Determine the [X, Y] coordinate at the center of the cell enclosing the given text.  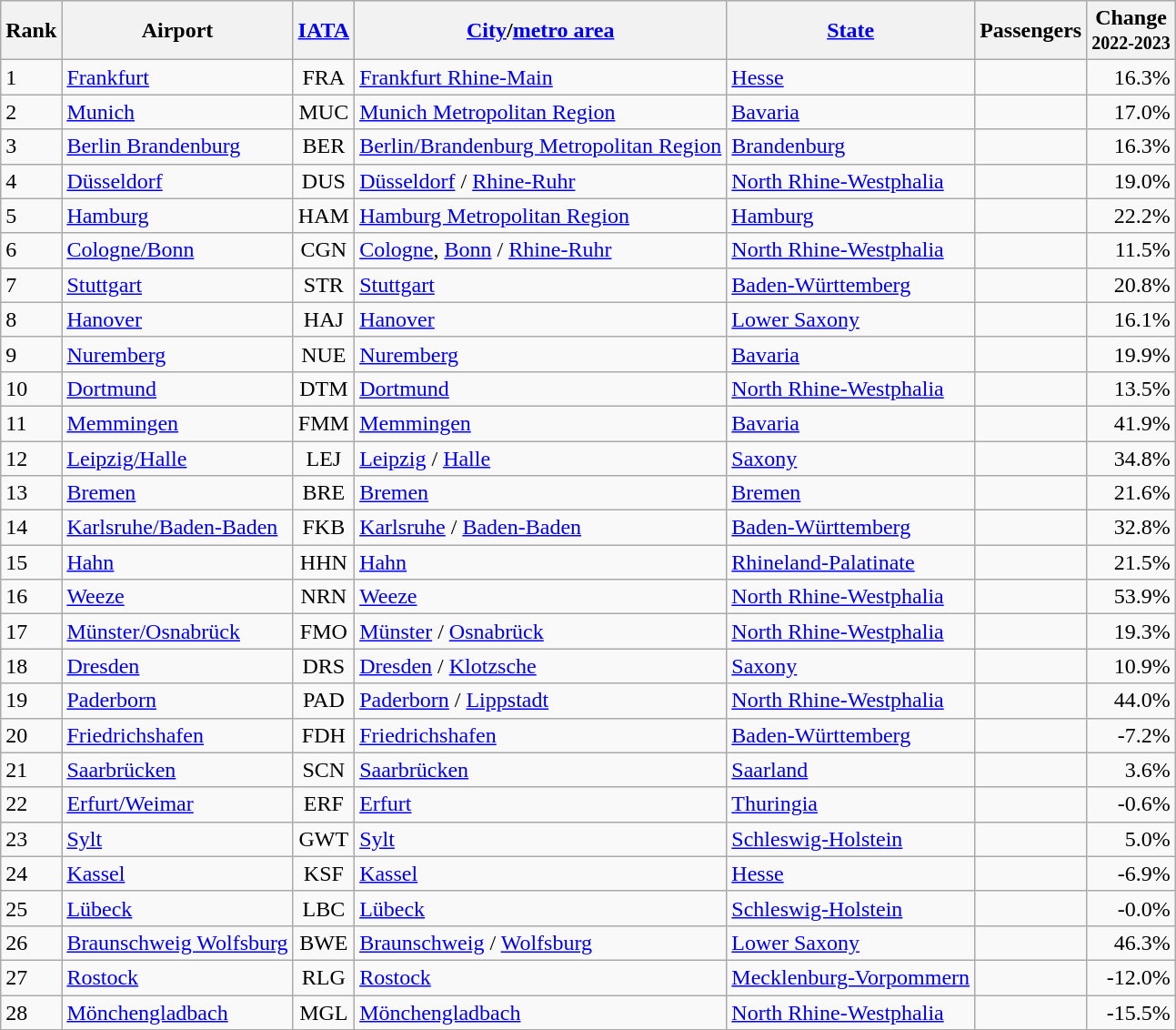
Karlsruhe / Baden-Baden [540, 528]
19.3% [1131, 631]
IATA [324, 31]
20 [31, 735]
Munich [177, 112]
17.0% [1131, 112]
19 [31, 701]
3.6% [1131, 770]
23 [31, 839]
FMO [324, 631]
28 [31, 1013]
Düsseldorf [177, 181]
53.9% [1131, 597]
Airport [177, 31]
Leipzig/Halle [177, 458]
13.5% [1131, 389]
Düsseldorf / Rhine-Ruhr [540, 181]
21.5% [1131, 562]
-6.9% [1131, 873]
26 [31, 943]
34.8% [1131, 458]
14 [31, 528]
17 [31, 631]
46.3% [1131, 943]
DTM [324, 389]
15 [31, 562]
4 [31, 181]
11.5% [1131, 250]
BWE [324, 943]
HAJ [324, 319]
Passengers [1031, 31]
44.0% [1131, 701]
Braunschweig Wolfsburg [177, 943]
NRN [324, 597]
FDH [324, 735]
11 [31, 423]
Frankfurt [177, 77]
PAD [324, 701]
CGN [324, 250]
BER [324, 146]
BRE [324, 493]
8 [31, 319]
Thuringia [851, 804]
HHN [324, 562]
FMM [324, 423]
18 [31, 666]
21 [31, 770]
7 [31, 285]
Rank [31, 31]
Rhineland-Palatinate [851, 562]
STR [324, 285]
Cologne/Bonn [177, 250]
20.8% [1131, 285]
FRA [324, 77]
19.0% [1131, 181]
Berlin Brandenburg [177, 146]
Brandenburg [851, 146]
9 [31, 354]
41.9% [1131, 423]
Mecklenburg-Vorpommern [851, 977]
Paderborn / Lippstadt [540, 701]
-7.2% [1131, 735]
LBC [324, 908]
GWT [324, 839]
Paderborn [177, 701]
5 [31, 216]
-12.0% [1131, 977]
Hamburg Metropolitan Region [540, 216]
25 [31, 908]
Karlsruhe/Baden-Baden [177, 528]
HAM [324, 216]
RLG [324, 977]
5.0% [1131, 839]
16 [31, 597]
13 [31, 493]
Braunschweig / Wolfsburg [540, 943]
-0.6% [1131, 804]
6 [31, 250]
Frankfurt Rhine-Main [540, 77]
3 [31, 146]
Erfurt [540, 804]
22 [31, 804]
27 [31, 977]
Berlin/Brandenburg Metropolitan Region [540, 146]
21.6% [1131, 493]
MGL [324, 1013]
Change2022-2023 [1131, 31]
State [851, 31]
Münster / Osnabrück [540, 631]
Dresden / Klotzsche [540, 666]
DUS [324, 181]
ERF [324, 804]
Saarland [851, 770]
10.9% [1131, 666]
Cologne, Bonn / Rhine-Ruhr [540, 250]
Munich Metropolitan Region [540, 112]
Erfurt/Weimar [177, 804]
12 [31, 458]
-0.0% [1131, 908]
KSF [324, 873]
LEJ [324, 458]
24 [31, 873]
FKB [324, 528]
DRS [324, 666]
-15.5% [1131, 1013]
16.1% [1131, 319]
Leipzig / Halle [540, 458]
NUE [324, 354]
10 [31, 389]
22.2% [1131, 216]
Dresden [177, 666]
City/metro area [540, 31]
SCN [324, 770]
1 [31, 77]
MUC [324, 112]
2 [31, 112]
19.9% [1131, 354]
Münster/Osnabrück [177, 631]
32.8% [1131, 528]
